Pinpoint the cell where the given text exists, returning its (X, Y) midpoint coordinate. 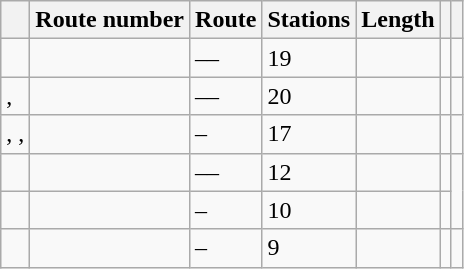
, (16, 96)
17 (309, 134)
Length (398, 20)
20 (309, 96)
Stations (309, 20)
9 (309, 248)
12 (309, 172)
Route (226, 20)
10 (309, 210)
19 (309, 58)
Route number (110, 20)
, , (16, 134)
